Output the [X, Y] coordinate of the center of the cell containing the given text.  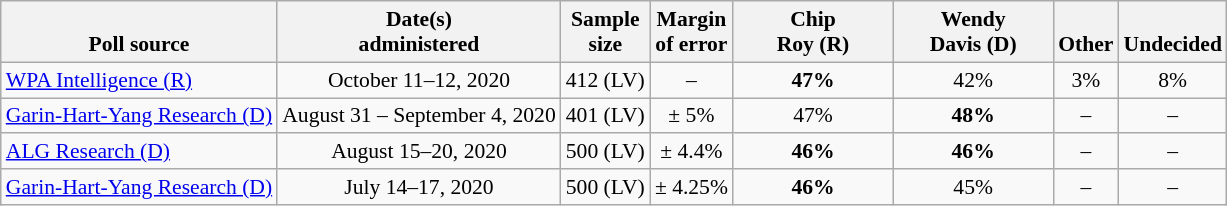
ALG Research (D) [139, 152]
Other [1086, 32]
Poll source [139, 32]
401 (LV) [606, 116]
48% [973, 116]
± 5% [692, 116]
Marginof error [692, 32]
Samplesize [606, 32]
412 (LV) [606, 80]
WendyDavis (D) [973, 32]
3% [1086, 80]
ChipRoy (R) [813, 32]
± 4.4% [692, 152]
± 4.25% [692, 187]
August 15–20, 2020 [419, 152]
45% [973, 187]
8% [1172, 80]
42% [973, 80]
July 14–17, 2020 [419, 187]
August 31 – September 4, 2020 [419, 116]
Undecided [1172, 32]
WPA Intelligence (R) [139, 80]
October 11–12, 2020 [419, 80]
Date(s)administered [419, 32]
